Provide the [x, y] coordinate of the cell's center where the given text is located.  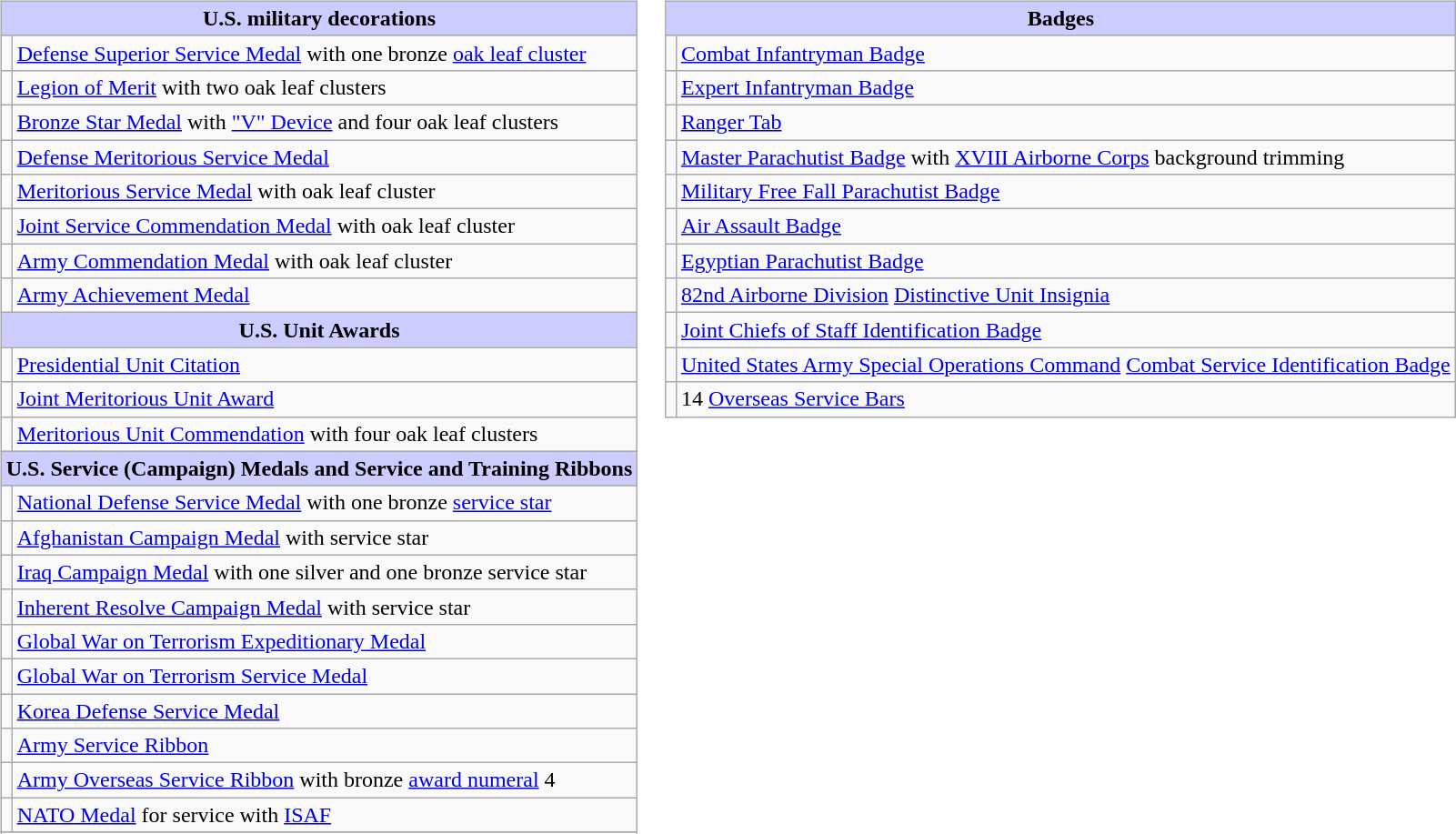
Korea Defense Service Medal [325, 710]
Army Commendation Medal with oak leaf cluster [325, 261]
Army Achievement Medal [325, 296]
U.S. Unit Awards [319, 330]
Defense Superior Service Medal with one bronze oak leaf cluster [325, 53]
Defense Meritorious Service Medal [325, 157]
Global War on Terrorism Expeditionary Medal [325, 641]
Air Assault Badge [1066, 226]
Meritorious Service Medal with oak leaf cluster [325, 192]
14 Overseas Service Bars [1066, 399]
Bronze Star Medal with "V" Device and four oak leaf clusters [325, 122]
NATO Medal for service with ISAF [325, 815]
Master Parachutist Badge with XVIII Airborne Corps background trimming [1066, 157]
Joint Meritorious Unit Award [325, 399]
Badges [1060, 18]
Expert Infantryman Badge [1066, 87]
National Defense Service Medal with one bronze service star [325, 503]
Iraq Campaign Medal with one silver and one bronze service star [325, 572]
Legion of Merit with two oak leaf clusters [325, 87]
Joint Service Commendation Medal with oak leaf cluster [325, 226]
Global War on Terrorism Service Medal [325, 676]
Joint Chiefs of Staff Identification Badge [1066, 330]
Combat Infantryman Badge [1066, 53]
Army Overseas Service Ribbon with bronze award numeral 4 [325, 780]
Meritorious Unit Commendation with four oak leaf clusters [325, 434]
U.S. Service (Campaign) Medals and Service and Training Ribbons [319, 468]
Military Free Fall Parachutist Badge [1066, 192]
82nd Airborne Division Distinctive Unit Insignia [1066, 296]
Inherent Resolve Campaign Medal with service star [325, 607]
Ranger Tab [1066, 122]
Army Service Ribbon [325, 746]
U.S. military decorations [319, 18]
Egyptian Parachutist Badge [1066, 261]
Presidential Unit Citation [325, 365]
Afghanistan Campaign Medal with service star [325, 538]
United States Army Special Operations Command Combat Service Identification Badge [1066, 365]
